Return (X, Y) of the center of cell containing provided text 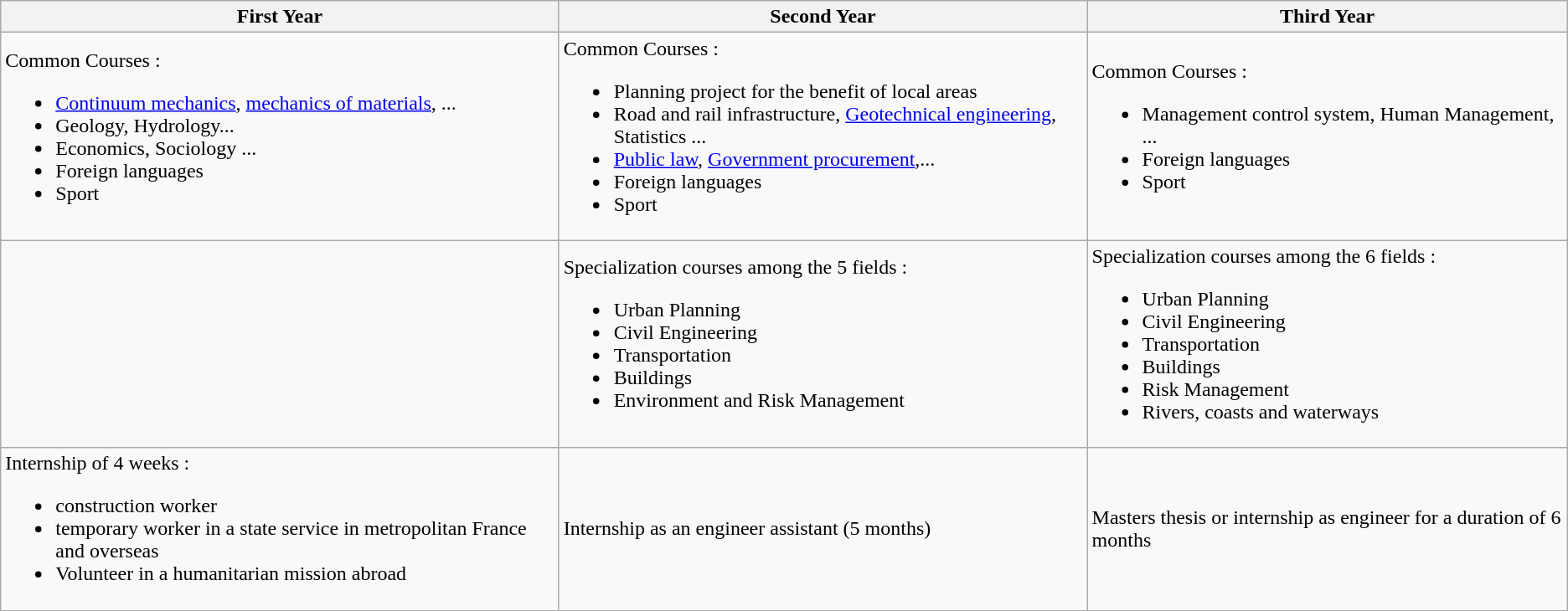
Specialization courses among the 6 fields :Urban PlanningCivil EngineeringTransportationBuildingsRisk ManagementRivers, coasts and waterways (1327, 344)
Common Courses :Management control system, Human Management, ...Foreign languagesSport (1327, 136)
Specialization courses among the 5 fields :Urban PlanningCivil EngineeringTransportationBuildingsEnvironment and Risk Management (823, 344)
First Year (280, 17)
Masters thesis or internship as engineer for a duration of 6 months (1327, 529)
Third Year (1327, 17)
Second Year (823, 17)
Internship as an engineer assistant (5 months) (823, 529)
Common Courses :Continuum mechanics, mechanics of materials, ...Geology, Hydrology...Economics, Sociology ...Foreign languagesSport (280, 136)
